Return the (x, y) coordinate for the center point of the cell that contains the specified text.  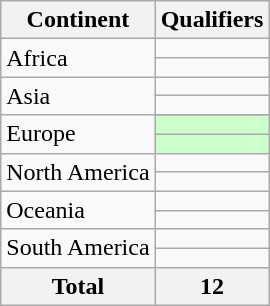
Qualifiers (212, 20)
North America (78, 172)
Asia (78, 96)
South America (78, 248)
Africa (78, 58)
Europe (78, 134)
Total (78, 286)
12 (212, 286)
Continent (78, 20)
Oceania (78, 210)
